Pinpoint the cell where the given text exists, returning its (X, Y) midpoint coordinate. 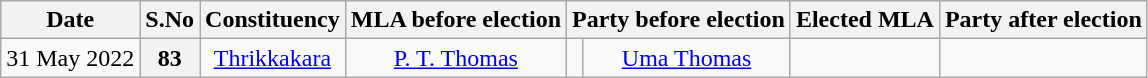
Party before election (679, 20)
Party after election (1043, 20)
P. T. Thomas (456, 58)
Thrikkakara (273, 58)
MLA before election (456, 20)
Date (70, 20)
S.No (170, 20)
83 (170, 58)
31 May 2022 (70, 58)
Elected MLA (864, 20)
Constituency (273, 20)
Uma Thomas (687, 58)
